Identify which cell holds the provided text, then report its (X, Y) central coordinate. 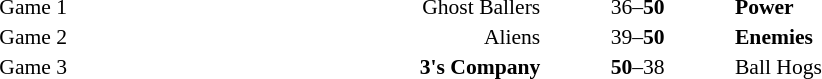
39–50 (638, 37)
Aliens (306, 37)
